Output the (x, y) coordinate of the center of the cell containing the given text.  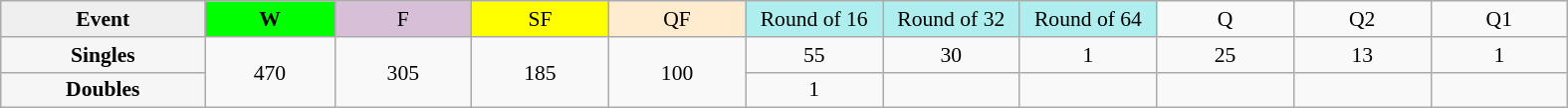
W (270, 19)
185 (541, 72)
55 (814, 55)
Singles (104, 55)
QF (677, 19)
30 (951, 55)
Doubles (104, 90)
305 (403, 72)
100 (677, 72)
Q2 (1362, 19)
Round of 64 (1088, 19)
Round of 16 (814, 19)
Q1 (1499, 19)
Round of 32 (951, 19)
Q (1226, 19)
F (403, 19)
Event (104, 19)
SF (541, 19)
13 (1362, 55)
25 (1226, 55)
470 (270, 72)
